Output the (x, y) coordinate of the center of the cell containing the given text.  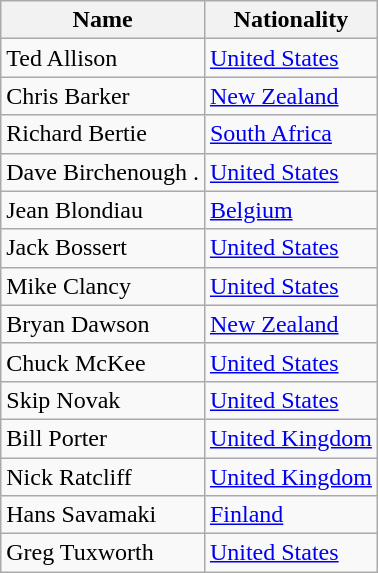
Jack Bossert (103, 248)
Nationality (290, 20)
South Africa (290, 134)
Finland (290, 515)
Jean Blondiau (103, 210)
Belgium (290, 210)
Mike Clancy (103, 286)
Greg Tuxworth (103, 553)
Nick Ratcliff (103, 477)
Chris Barker (103, 96)
Bryan Dawson (103, 324)
Skip Novak (103, 400)
Chuck McKee (103, 362)
Dave Birchenough . (103, 172)
Richard Bertie (103, 134)
Bill Porter (103, 438)
Hans Savamaki (103, 515)
Name (103, 20)
Ted Allison (103, 58)
